Locate the cell with the specified text and output its [x, y] center coordinate. 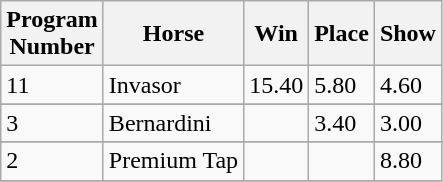
15.40 [276, 85]
3 [52, 123]
11 [52, 85]
5.80 [342, 85]
Invasor [173, 85]
Win [276, 34]
Premium Tap [173, 161]
Place [342, 34]
4.60 [408, 85]
8.80 [408, 161]
2 [52, 161]
Show [408, 34]
3.00 [408, 123]
ProgramNumber [52, 34]
Bernardini [173, 123]
3.40 [342, 123]
Horse [173, 34]
